Return (X, Y) of the center of cell containing provided text 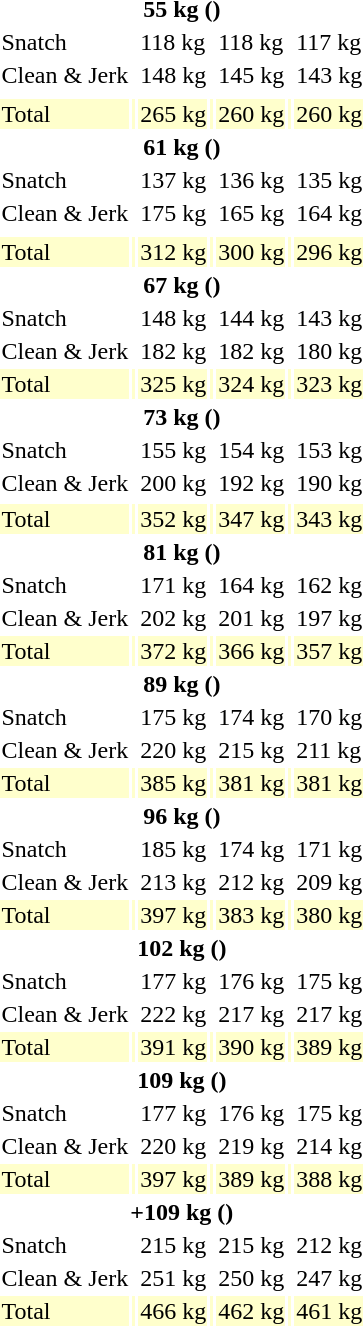
145 kg (252, 75)
325 kg (174, 384)
219 kg (252, 1146)
200 kg (174, 483)
462 kg (252, 1311)
250 kg (252, 1278)
155 kg (174, 450)
137 kg (174, 180)
300 kg (252, 252)
372 kg (174, 651)
352 kg (174, 519)
217 kg (252, 1014)
383 kg (252, 915)
260 kg (252, 114)
324 kg (252, 384)
381 kg (252, 783)
171 kg (174, 585)
165 kg (252, 213)
385 kg (174, 783)
154 kg (252, 450)
192 kg (252, 483)
390 kg (252, 1047)
202 kg (174, 618)
222 kg (174, 1014)
466 kg (174, 1311)
265 kg (174, 114)
213 kg (174, 882)
389 kg (252, 1179)
144 kg (252, 318)
185 kg (174, 849)
136 kg (252, 180)
212 kg (252, 882)
251 kg (174, 1278)
201 kg (252, 618)
391 kg (174, 1047)
347 kg (252, 519)
164 kg (252, 585)
366 kg (252, 651)
312 kg (174, 252)
